From the cell containing the given text, extract its center point as [x, y] coordinate. 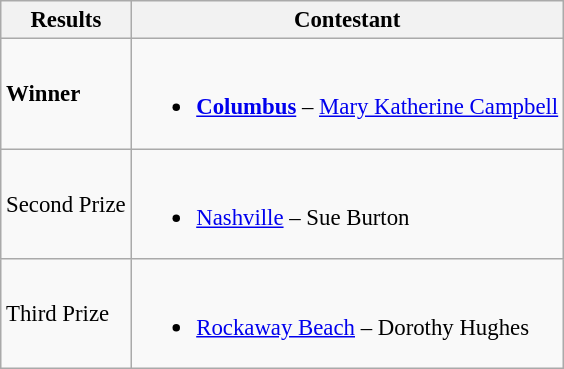
Results [66, 20]
Rockaway Beach – Dorothy Hughes [348, 314]
Second Prize [66, 204]
Contestant [348, 20]
Third Prize [66, 314]
Nashville – Sue Burton [348, 204]
Winner [66, 94]
Columbus – Mary Katherine Campbell [348, 94]
